Capture the cell that displays the provided text and extract its (x, y) central coordinate. 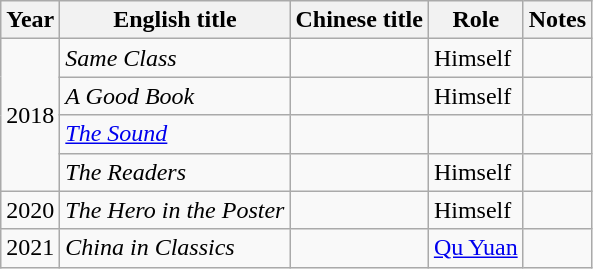
2021 (30, 248)
Same Class (175, 58)
China in Classics (175, 248)
The Sound (175, 134)
Year (30, 20)
Chinese title (359, 20)
Role (476, 20)
The Readers (175, 172)
2020 (30, 210)
The Hero in the Poster (175, 210)
Notes (557, 20)
English title (175, 20)
2018 (30, 115)
Qu Yuan (476, 248)
A Good Book (175, 96)
